Identify which cell holds the provided text, then report its [x, y] central coordinate. 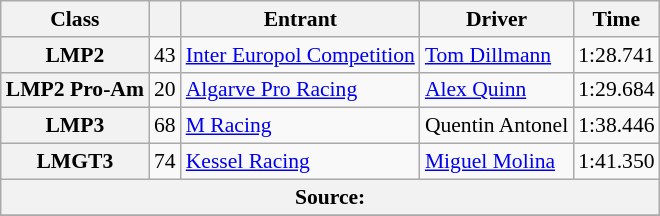
1:28.741 [616, 55]
1:38.446 [616, 126]
Alex Quinn [496, 90]
20 [165, 90]
68 [165, 126]
LMGT3 [75, 162]
Inter Europol Competition [300, 55]
LMP2 [75, 55]
74 [165, 162]
LMP2 Pro-Am [75, 90]
1:29.684 [616, 90]
Source: [330, 197]
LMP3 [75, 126]
Tom Dillmann [496, 55]
43 [165, 55]
Class [75, 19]
Miguel Molina [496, 162]
Algarve Pro Racing [300, 90]
Entrant [300, 19]
Kessel Racing [300, 162]
Quentin Antonel [496, 126]
M Racing [300, 126]
Driver [496, 19]
1:41.350 [616, 162]
Time [616, 19]
